Output the [x, y] coordinate of the center of the cell containing the given text.  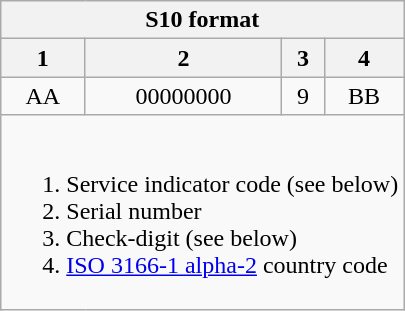
BB [364, 96]
9 [303, 96]
S10 format [202, 20]
AA [43, 96]
4 [364, 58]
3 [303, 58]
00000000 [184, 96]
2 [184, 58]
1 [43, 58]
Service indicator code (see below)Serial numberCheck-digit (see below)ISO 3166-1 alpha-2 country code [202, 212]
